Return the (X, Y) coordinate for the center point of the cell that contains the specified text.  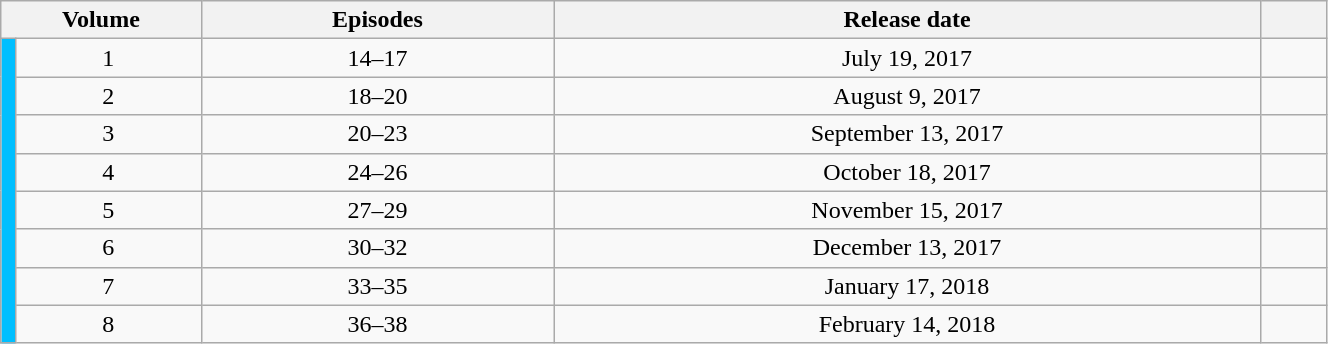
Release date (907, 20)
8 (108, 324)
February 14, 2018 (907, 324)
September 13, 2017 (907, 134)
7 (108, 286)
December 13, 2017 (907, 248)
4 (108, 172)
30–32 (378, 248)
2 (108, 96)
36–38 (378, 324)
January 17, 2018 (907, 286)
14–17 (378, 58)
24–26 (378, 172)
6 (108, 248)
20–23 (378, 134)
Episodes (378, 20)
November 15, 2017 (907, 210)
1 (108, 58)
27–29 (378, 210)
October 18, 2017 (907, 172)
August 9, 2017 (907, 96)
3 (108, 134)
July 19, 2017 (907, 58)
5 (108, 210)
18–20 (378, 96)
Volume (101, 20)
33–35 (378, 286)
